Scan for the cell matching the given text and deliver its [X, Y] coordinate at center. 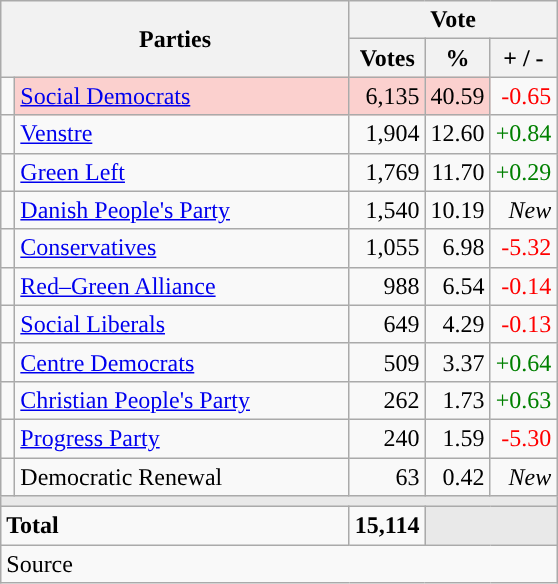
40.59 [458, 96]
+0.84 [524, 134]
Parties [176, 39]
6,135 [387, 96]
-0.14 [524, 286]
Danish People's Party [182, 210]
1.73 [458, 400]
262 [387, 400]
12.60 [458, 134]
Conservatives [182, 248]
1,769 [387, 172]
63 [387, 477]
Centre Democrats [182, 362]
-5.32 [524, 248]
Venstre [182, 134]
Source [279, 564]
988 [387, 286]
-5.30 [524, 438]
+0.29 [524, 172]
-0.13 [524, 324]
+0.63 [524, 400]
Votes [387, 58]
-0.65 [524, 96]
1,055 [387, 248]
649 [387, 324]
Social Democrats [182, 96]
+0.64 [524, 362]
Democratic Renewal [182, 477]
Christian People's Party [182, 400]
3.37 [458, 362]
+ / - [524, 58]
Total [176, 526]
Green Left [182, 172]
10.19 [458, 210]
240 [387, 438]
15,114 [387, 526]
11.70 [458, 172]
1,540 [387, 210]
% [458, 58]
1.59 [458, 438]
Red–Green Alliance [182, 286]
Vote [452, 20]
4.29 [458, 324]
0.42 [458, 477]
1,904 [387, 134]
509 [387, 362]
6.98 [458, 248]
6.54 [458, 286]
Social Liberals [182, 324]
Progress Party [182, 438]
